Scan for the cell matching the given text and deliver its (x, y) coordinate at center. 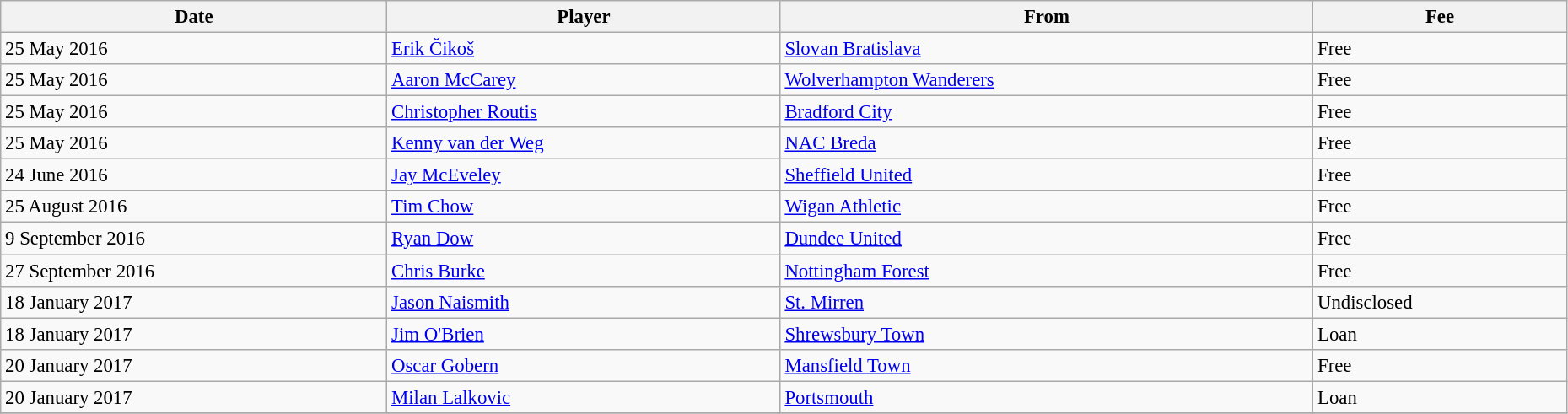
Christopher Routis (584, 112)
Jim O'Brien (584, 334)
Milan Lalkovic (584, 397)
Player (584, 17)
St. Mirren (1047, 302)
Ryan Dow (584, 239)
Mansfield Town (1047, 365)
Jason Naismith (584, 302)
Date (194, 17)
Sheffield United (1047, 175)
Bradford City (1047, 112)
Nottingham Forest (1047, 271)
9 September 2016 (194, 239)
NAC Breda (1047, 143)
Undisclosed (1441, 302)
Shrewsbury Town (1047, 334)
Chris Burke (584, 271)
Oscar Gobern (584, 365)
27 September 2016 (194, 271)
24 June 2016 (194, 175)
Wolverhampton Wanderers (1047, 80)
25 August 2016 (194, 207)
Jay McEveley (584, 175)
Tim Chow (584, 207)
Fee (1441, 17)
Kenny van der Weg (584, 143)
Erik Čikoš (584, 49)
From (1047, 17)
Dundee United (1047, 239)
Portsmouth (1047, 397)
Wigan Athletic (1047, 207)
Aaron McCarey (584, 80)
Slovan Bratislava (1047, 49)
